Return the [X, Y] coordinate for the center point of the cell that contains the specified text.  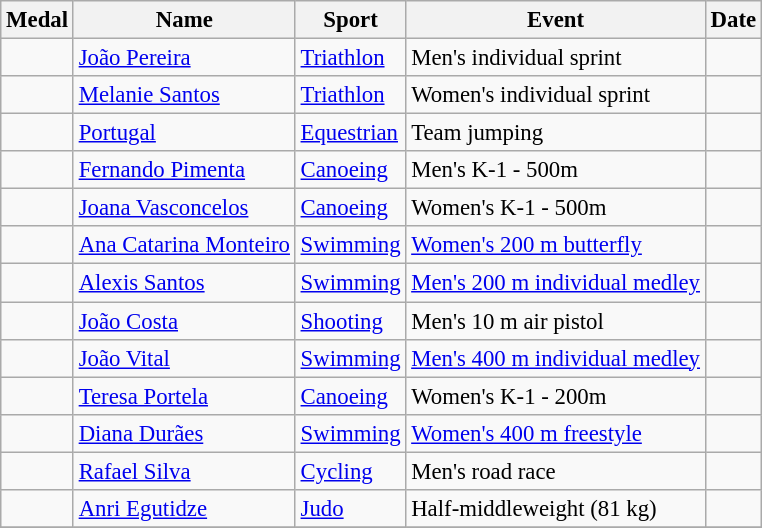
João Vital [184, 358]
Melanie Santos [184, 95]
Cycling [350, 471]
Ana Catarina Monteiro [184, 245]
Portugal [184, 133]
Half-middleweight (81 kg) [556, 509]
João Costa [184, 321]
Diana Durães [184, 433]
Women's individual sprint [556, 95]
João Pereira [184, 58]
Teresa Portela [184, 396]
Judo [350, 509]
Name [184, 20]
Joana Vasconcelos [184, 208]
Women's 200 m butterfly [556, 245]
Men's road race [556, 471]
Event [556, 20]
Women's 400 m freestyle [556, 433]
Men's individual sprint [556, 58]
Medal [38, 20]
Anri Egutidze [184, 509]
Rafael Silva [184, 471]
Women's K-1 - 200m [556, 396]
Sport [350, 20]
Alexis Santos [184, 283]
Fernando Pimenta [184, 170]
Men's 400 m individual medley [556, 358]
Men's K-1 - 500m [556, 170]
Equestrian [350, 133]
Date [733, 20]
Team jumping [556, 133]
Men's 200 m individual medley [556, 283]
Women's K-1 - 500m [556, 208]
Men's 10 m air pistol [556, 321]
Shooting [350, 321]
